For the text-containing cell, return its midpoint in [x, y] coordinate format. 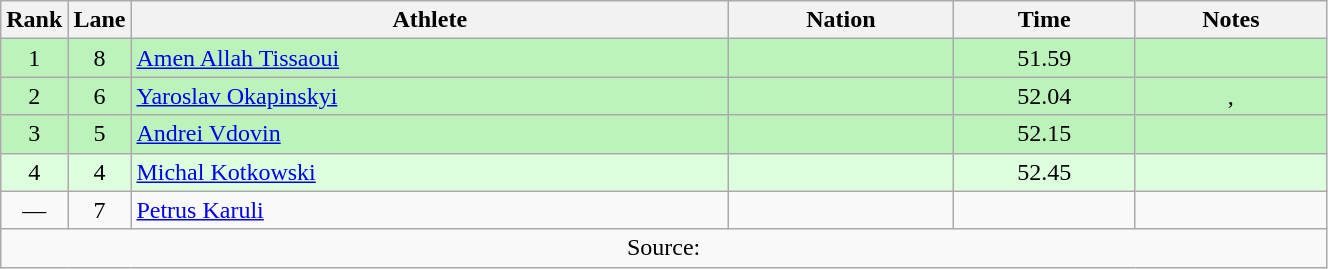
Michal Kotkowski [430, 172]
7 [100, 210]
Petrus Karuli [430, 210]
Source: [664, 248]
Yaroslav Okapinskyi [430, 96]
Rank [34, 20]
Notes [1230, 20]
52.45 [1044, 172]
Athlete [430, 20]
52.04 [1044, 96]
Time [1044, 20]
52.15 [1044, 134]
5 [100, 134]
1 [34, 58]
Amen Allah Tissaoui [430, 58]
6 [100, 96]
— [34, 210]
3 [34, 134]
2 [34, 96]
Lane [100, 20]
51.59 [1044, 58]
8 [100, 58]
Nation [842, 20]
Andrei Vdovin [430, 134]
, [1230, 96]
